Extract the (X, Y) coordinate from the center of the cell holding the provided text.  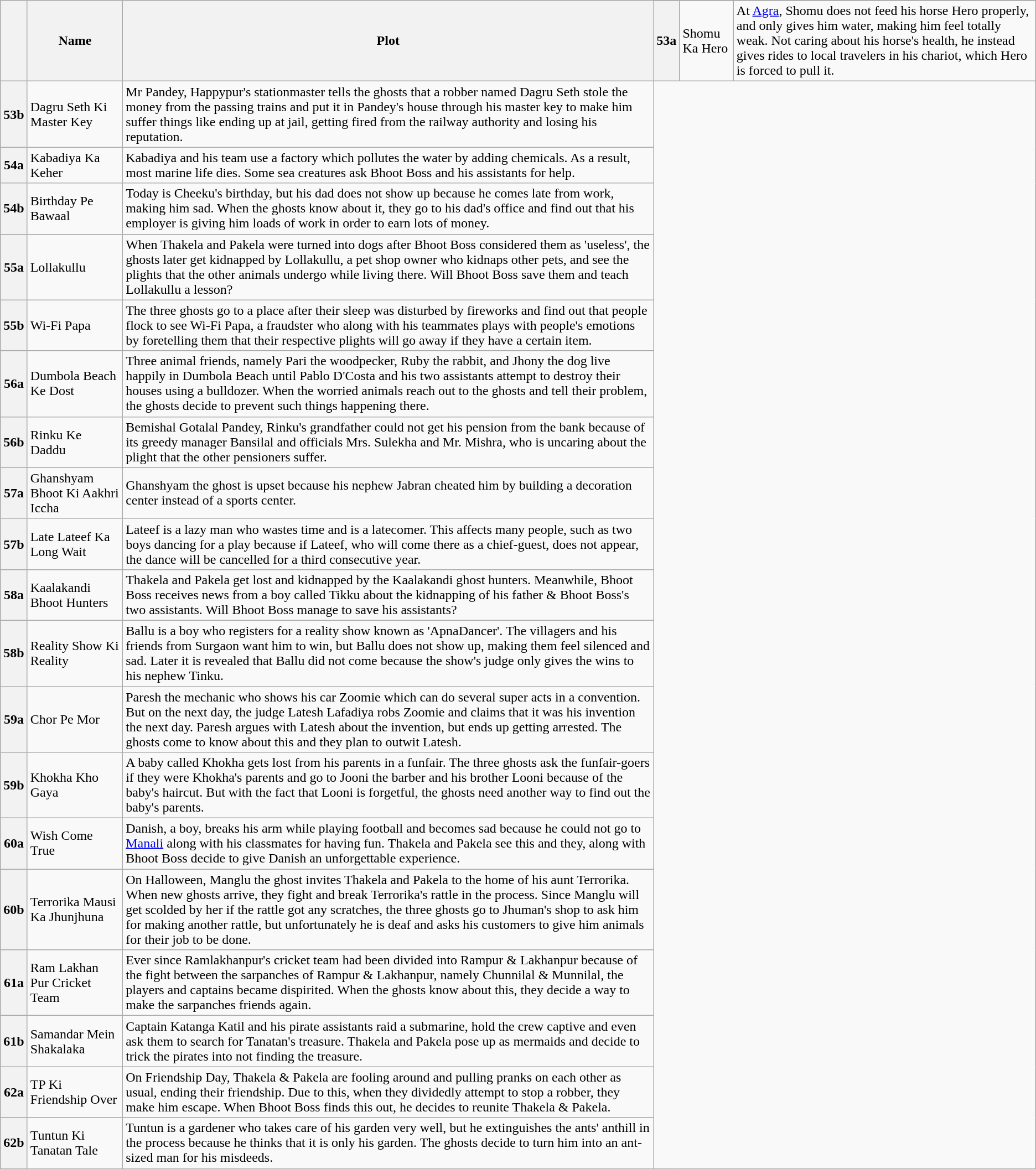
Rinku Ke Daddu (75, 442)
Dumbola Beach Ke Dost (75, 384)
60a (14, 844)
Kaalakandi Bhoot Hunters (75, 595)
Khokha Kho Gaya (75, 786)
Wi-Fi Papa (75, 325)
Ghanshyam the ghost is upset because his nephew Jabran cheated him by building a decoration center instead of a sports center. (388, 493)
Ghanshyam Bhoot Ki Aakhri Iccha (75, 493)
56a (14, 384)
57a (14, 493)
Lollakullu (75, 267)
TP Ki Friendship Over (75, 1092)
Name (75, 41)
60b (14, 910)
59b (14, 786)
53b (14, 114)
54a (14, 165)
Late Lateef Ka Long Wait (75, 544)
Plot (388, 41)
58a (14, 595)
59a (14, 719)
Wish Come True (75, 844)
Samandar Mein Shakalaka (75, 1041)
56b (14, 442)
Dagru Seth Ki Master Key (75, 114)
Kabadiya Ka Keher (75, 165)
55a (14, 267)
55b (14, 325)
57b (14, 544)
Reality Show Ki Reality (75, 653)
Terrorika Mausi Ka Jhunjhuna (75, 910)
62a (14, 1092)
61a (14, 983)
Chor Pe Mor (75, 719)
61b (14, 1041)
Tuntun Ki Tanatan Tale (75, 1143)
54b (14, 209)
53a (666, 41)
58b (14, 653)
Birthday Pe Bawaal (75, 209)
Ram Lakhan Pur Cricket Team (75, 983)
Shomu Ka Hero (706, 41)
62b (14, 1143)
